Return [x, y] of the center of cell containing provided text 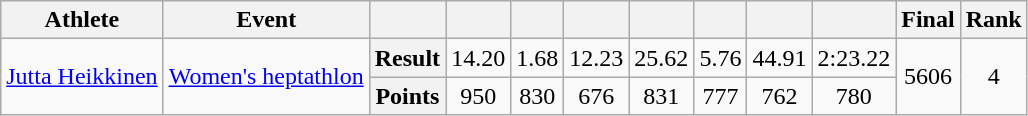
777 [720, 96]
5606 [928, 77]
Women's heptathlon [266, 77]
12.23 [596, 58]
Points [407, 96]
14.20 [478, 58]
1.68 [538, 58]
25.62 [662, 58]
780 [854, 96]
762 [780, 96]
Final [928, 20]
2:23.22 [854, 58]
Jutta Heikkinen [82, 77]
676 [596, 96]
830 [538, 96]
44.91 [780, 58]
Result [407, 58]
4 [994, 77]
831 [662, 96]
Athlete [82, 20]
5.76 [720, 58]
950 [478, 96]
Event [266, 20]
Rank [994, 20]
